Identify which cell holds the provided text, then report its [X, Y] central coordinate. 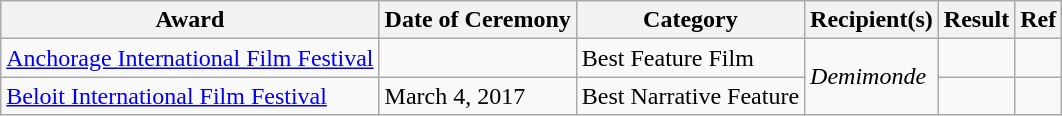
Date of Ceremony [478, 20]
Demimonde [872, 77]
Category [690, 20]
Award [190, 20]
March 4, 2017 [478, 96]
Anchorage International Film Festival [190, 58]
Beloit International Film Festival [190, 96]
Best Narrative Feature [690, 96]
Recipient(s) [872, 20]
Ref [1038, 20]
Result [976, 20]
Best Feature Film [690, 58]
